Identify which cell holds the provided text, then report its (x, y) central coordinate. 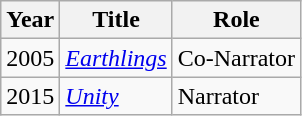
Title (116, 20)
Narrator (236, 96)
Co-Narrator (236, 58)
2015 (30, 96)
Year (30, 20)
Role (236, 20)
Earthlings (116, 58)
2005 (30, 58)
Unity (116, 96)
